Determine the (x, y) coordinate at the center of the cell enclosing the given text.  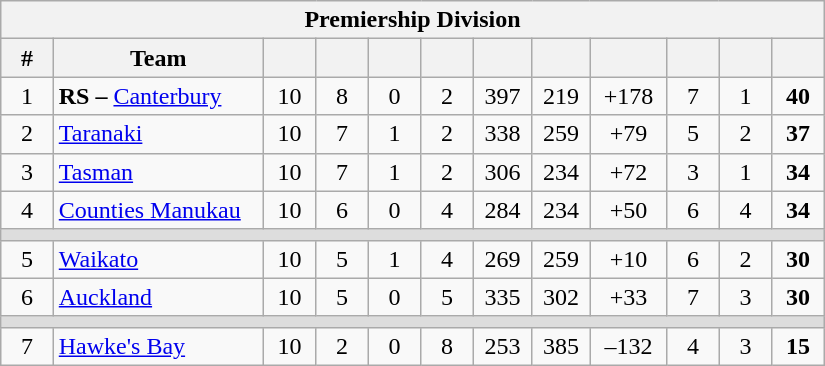
+50 (628, 210)
219 (561, 96)
37 (798, 134)
Waikato (158, 259)
397 (502, 96)
335 (502, 297)
+10 (628, 259)
15 (798, 346)
Auckland (158, 297)
40 (798, 96)
+178 (628, 96)
302 (561, 297)
RS – Canterbury (158, 96)
–132 (628, 346)
Team (158, 58)
+79 (628, 134)
Counties Manukau (158, 210)
306 (502, 172)
+72 (628, 172)
Taranaki (158, 134)
Tasman (158, 172)
253 (502, 346)
269 (502, 259)
Premiership Division (413, 20)
284 (502, 210)
Hawke's Bay (158, 346)
385 (561, 346)
+33 (628, 297)
# (27, 58)
338 (502, 134)
